Return the (x, y) coordinate for the center point of the cell that contains the specified text.  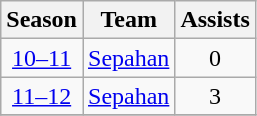
11–12 (42, 96)
0 (215, 58)
Season (42, 20)
3 (215, 96)
10–11 (42, 58)
Assists (215, 20)
Team (128, 20)
